Find where the given text appears and provide that cell's center as [x, y] coordinate. 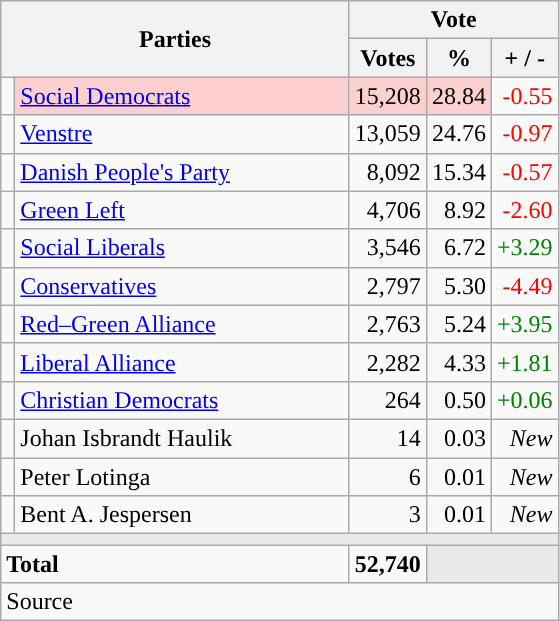
-2.60 [524, 210]
14 [388, 438]
52,740 [388, 564]
8.92 [458, 210]
Vote [454, 20]
6 [388, 477]
2,797 [388, 286]
-4.49 [524, 286]
2,763 [388, 324]
8,092 [388, 172]
6.72 [458, 248]
5.24 [458, 324]
-0.55 [524, 96]
Christian Democrats [182, 400]
0.50 [458, 400]
28.84 [458, 96]
-0.97 [524, 134]
+3.29 [524, 248]
Conservatives [182, 286]
2,282 [388, 362]
Source [280, 602]
Liberal Alliance [182, 362]
24.76 [458, 134]
0.03 [458, 438]
4.33 [458, 362]
Total [176, 564]
+0.06 [524, 400]
3,546 [388, 248]
Votes [388, 58]
Peter Lotinga [182, 477]
+ / - [524, 58]
+3.95 [524, 324]
Johan Isbrandt Haulik [182, 438]
13,059 [388, 134]
+1.81 [524, 362]
Parties [176, 39]
Venstre [182, 134]
Social Democrats [182, 96]
Social Liberals [182, 248]
Danish People's Party [182, 172]
15.34 [458, 172]
% [458, 58]
Green Left [182, 210]
15,208 [388, 96]
264 [388, 400]
5.30 [458, 286]
-0.57 [524, 172]
Red–Green Alliance [182, 324]
Bent A. Jespersen [182, 515]
4,706 [388, 210]
3 [388, 515]
